For the text-containing cell, return its midpoint in [X, Y] coordinate format. 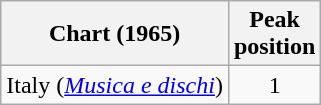
Peakposition [274, 34]
Chart (1965) [115, 34]
Italy (Musica e dischi) [115, 85]
1 [274, 85]
